For the text-containing cell, return its midpoint in (X, Y) coordinate format. 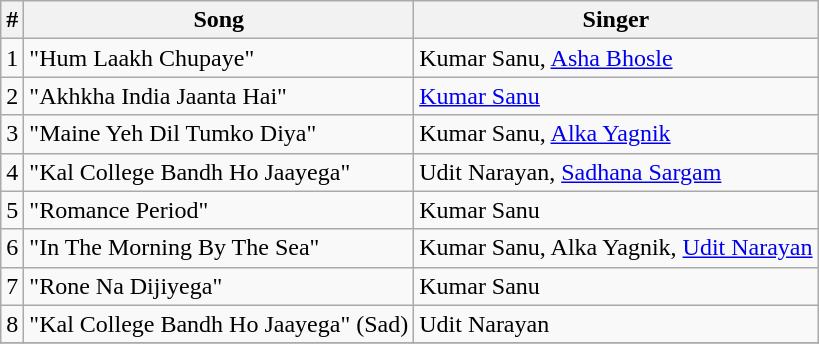
Udit Narayan, Sadhana Sargam (616, 172)
4 (12, 172)
6 (12, 248)
7 (12, 286)
Kumar Sanu, Asha Bhosle (616, 58)
"Hum Laakh Chupaye" (219, 58)
3 (12, 134)
# (12, 20)
"Kal College Bandh Ho Jaayega" (219, 172)
"In The Morning By The Sea" (219, 248)
Kumar Sanu, Alka Yagnik (616, 134)
"Romance Period" (219, 210)
"Rone Na Dijiyega" (219, 286)
5 (12, 210)
"Maine Yeh Dil Tumko Diya" (219, 134)
Kumar Sanu, Alka Yagnik, Udit Narayan (616, 248)
Udit Narayan (616, 324)
2 (12, 96)
Singer (616, 20)
1 (12, 58)
Song (219, 20)
"Kal College Bandh Ho Jaayega" (Sad) (219, 324)
"Akhkha India Jaanta Hai" (219, 96)
8 (12, 324)
